From the cell containing the given text, extract its center point as [x, y] coordinate. 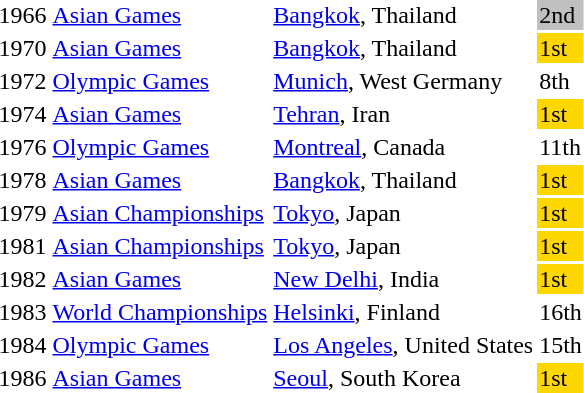
Munich, West Germany [404, 81]
New Delhi, India [404, 279]
16th [561, 312]
8th [561, 81]
15th [561, 345]
Seoul, South Korea [404, 378]
2nd [561, 15]
11th [561, 147]
World Championships [160, 312]
Helsinki, Finland [404, 312]
Los Angeles, United States [404, 345]
Montreal, Canada [404, 147]
Tehran, Iran [404, 114]
